Pinpoint the cell where the given text exists, returning its [X, Y] midpoint coordinate. 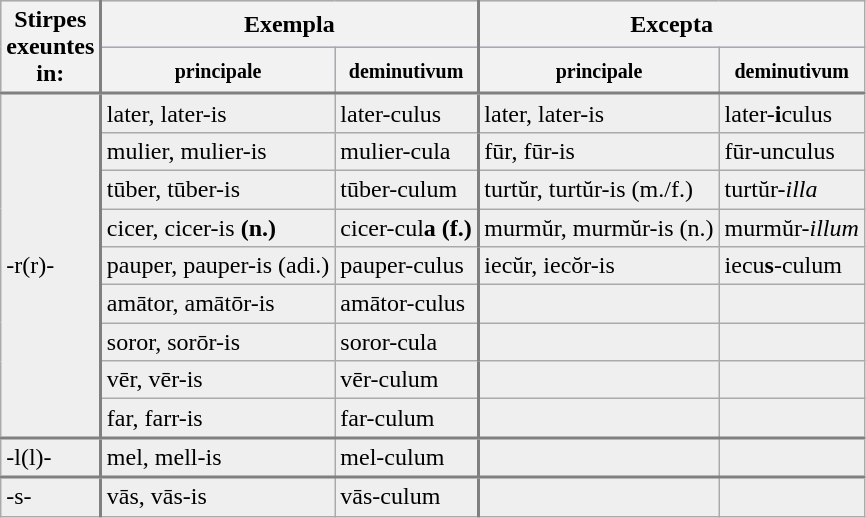
-s- [51, 496]
iecus-culum [792, 266]
amātor-culus [406, 304]
later-culus [406, 114]
soror-cula [406, 342]
cicer, cicer-is (n.) [218, 227]
far-culum [406, 418]
iecŭr, iecŏr-is [598, 266]
Excepta [671, 24]
turtŭr, turtŭr-is (m./f.) [598, 189]
tūber, tūber-is [218, 189]
mel-culum [406, 458]
fūr-unculus [792, 151]
-l(l)- [51, 458]
later-iculus [792, 114]
vēr-culum [406, 380]
mel, mell-is [218, 458]
murmŭr-illum [792, 227]
fūr, fūr-is [598, 151]
turtŭr-illa [792, 189]
mulier, mulier-is [218, 151]
cicer-cula (f.) [406, 227]
Stirpes exeuntes in: [51, 48]
mulier-cula [406, 151]
amātor, amātōr-is [218, 304]
pauper-culus [406, 266]
vās, vās-is [218, 496]
far, farr-is [218, 418]
soror, sorōr-is [218, 342]
vās-culum [406, 496]
vēr, vēr-is [218, 380]
pauper, pauper-is (adi.) [218, 266]
tūber-culum [406, 189]
murmŭr, murmŭr-is (n.) [598, 227]
Exempla [290, 24]
-r(r)- [51, 266]
